From the cell containing the given text, extract its center point as (x, y) coordinate. 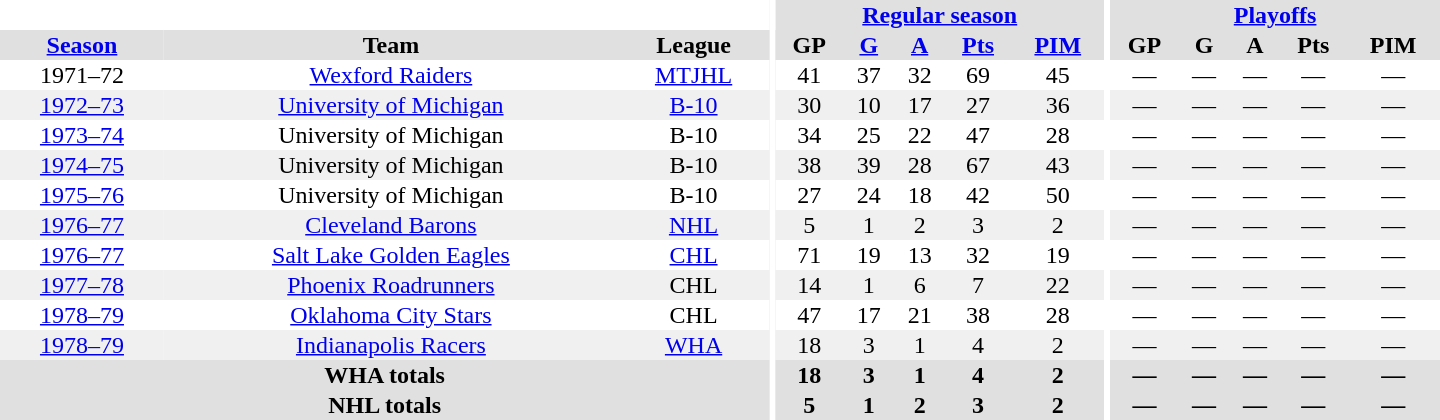
30 (809, 105)
42 (978, 195)
13 (920, 255)
25 (868, 135)
Team (391, 45)
21 (920, 315)
69 (978, 75)
Oklahoma City Stars (391, 315)
7 (978, 285)
1973–74 (82, 135)
1975–76 (82, 195)
71 (809, 255)
1977–78 (82, 285)
36 (1058, 105)
Indianapolis Racers (391, 345)
NHL (694, 225)
Cleveland Barons (391, 225)
41 (809, 75)
Salt Lake Golden Eagles (391, 255)
MTJHL (694, 75)
WHA (694, 345)
45 (1058, 75)
Wexford Raiders (391, 75)
50 (1058, 195)
34 (809, 135)
10 (868, 105)
1972–73 (82, 105)
1974–75 (82, 165)
League (694, 45)
Season (82, 45)
43 (1058, 165)
37 (868, 75)
Phoenix Roadrunners (391, 285)
1971–72 (82, 75)
24 (868, 195)
WHA totals (384, 375)
14 (809, 285)
NHL totals (384, 405)
39 (868, 165)
67 (978, 165)
6 (920, 285)
Playoffs (1275, 15)
Regular season (940, 15)
